From the cell containing the given text, extract its center point as [x, y] coordinate. 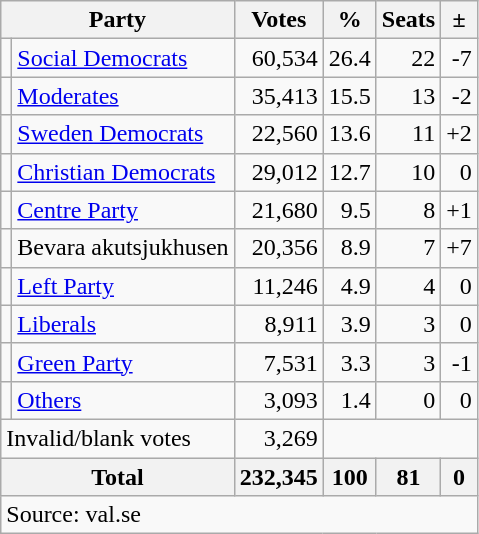
100 [350, 477]
Sweden Democrats [123, 134]
7 [408, 248]
Bevara akutsjukhusen [123, 248]
8 [408, 210]
13 [408, 96]
Others [123, 400]
Votes [278, 20]
4 [408, 286]
Christian Democrats [123, 172]
3,269 [278, 438]
12.7 [350, 172]
+7 [460, 248]
+1 [460, 210]
8,911 [278, 324]
15.5 [350, 96]
Source: val.se [240, 515]
-2 [460, 96]
20,356 [278, 248]
29,012 [278, 172]
Moderates [123, 96]
3.3 [350, 362]
-7 [460, 58]
35,413 [278, 96]
± [460, 20]
8.9 [350, 248]
22,560 [278, 134]
26.4 [350, 58]
Left Party [123, 286]
11 [408, 134]
Green Party [123, 362]
10 [408, 172]
13.6 [350, 134]
% [350, 20]
Party [118, 20]
11,246 [278, 286]
9.5 [350, 210]
3,093 [278, 400]
22 [408, 58]
Liberals [123, 324]
Invalid/blank votes [118, 438]
232,345 [278, 477]
Total [118, 477]
Centre Party [123, 210]
7,531 [278, 362]
4.9 [350, 286]
81 [408, 477]
3.9 [350, 324]
+2 [460, 134]
1.4 [350, 400]
Seats [408, 20]
Social Democrats [123, 58]
21,680 [278, 210]
-1 [460, 362]
60,534 [278, 58]
